Return the [x, y] coordinate for the center point of the cell that contains the specified text.  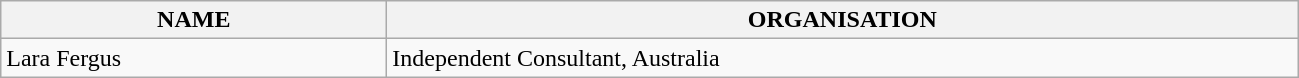
Independent Consultant, Australia [842, 58]
Lara Fergus [194, 58]
ORGANISATION [842, 20]
NAME [194, 20]
